Return (X, Y) of the center of cell containing provided text 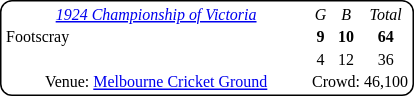
Total (386, 14)
Footscray (156, 37)
9 (321, 37)
B (346, 14)
Venue: Melbourne Cricket Ground (156, 82)
4 (321, 60)
64 (386, 37)
12 (346, 60)
10 (346, 37)
1924 Championship of Victoria (156, 14)
G (321, 14)
36 (386, 60)
Crowd: 46,100 (360, 82)
